Scan for the cell matching the given text and deliver its [X, Y] coordinate at center. 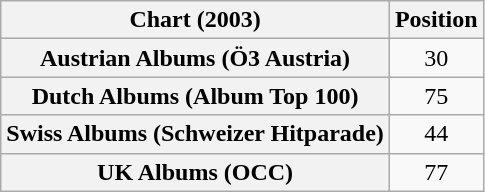
Austrian Albums (Ö3 Austria) [196, 58]
Dutch Albums (Album Top 100) [196, 96]
44 [436, 134]
77 [436, 172]
30 [436, 58]
Swiss Albums (Schweizer Hitparade) [196, 134]
75 [436, 96]
Position [436, 20]
Chart (2003) [196, 20]
UK Albums (OCC) [196, 172]
